Scan for the cell matching the given text and deliver its (X, Y) coordinate at center. 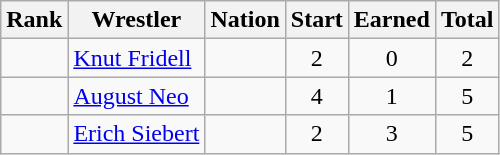
4 (316, 96)
Erich Siebert (136, 134)
August Neo (136, 96)
Earned (392, 20)
1 (392, 96)
Knut Fridell (136, 58)
Nation (245, 20)
Rank (34, 20)
Total (467, 20)
3 (392, 134)
0 (392, 58)
Wrestler (136, 20)
Start (316, 20)
